Search for the cell housing the specified text and yield its (X, Y) center coordinate. 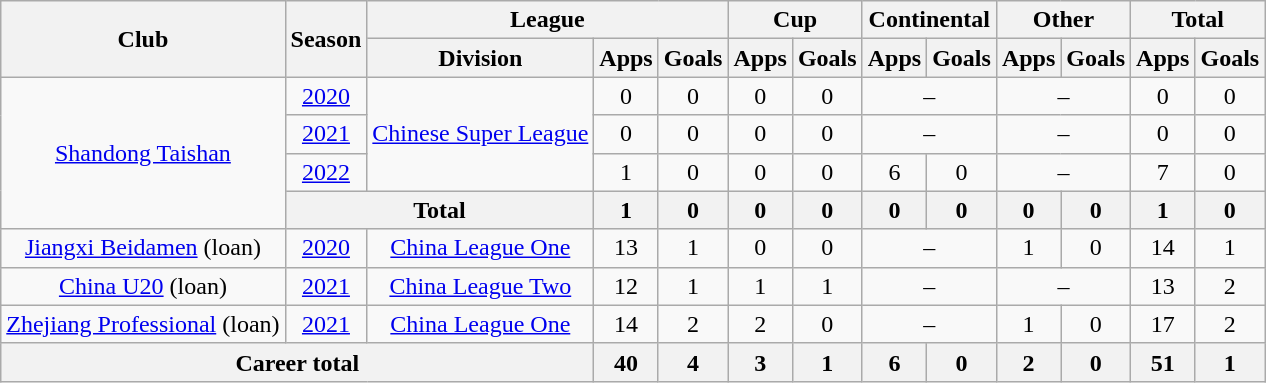
4 (693, 362)
Other (1063, 20)
China U20 (loan) (143, 286)
Jiangxi Beidamen (loan) (143, 248)
40 (626, 362)
2022 (326, 172)
Club (143, 39)
Career total (298, 362)
Division (480, 58)
Continental (929, 20)
Season (326, 39)
51 (1163, 362)
Shandong Taishan (143, 153)
12 (626, 286)
7 (1163, 172)
Zhejiang Professional (loan) (143, 324)
Chinese Super League (480, 134)
Cup (795, 20)
17 (1163, 324)
China League Two (480, 286)
League (548, 20)
3 (760, 362)
